Scan for the cell matching the given text and deliver its (x, y) coordinate at center. 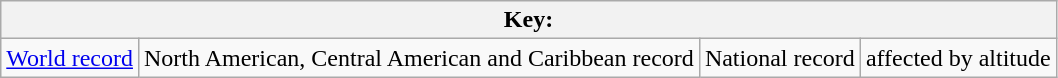
Key: (528, 20)
affected by altitude (958, 58)
World record (70, 58)
National record (780, 58)
North American, Central American and Caribbean record (418, 58)
